Search for the cell housing the specified text and yield its [x, y] center coordinate. 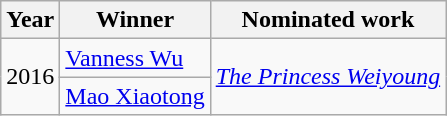
Year [30, 20]
Vanness Wu [135, 58]
Winner [135, 20]
Nominated work [328, 20]
Mao Xiaotong [135, 96]
2016 [30, 77]
The Princess Weiyoung [328, 77]
